Return (X, Y) of the center of cell containing provided text 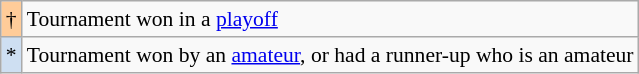
* (12, 55)
Tournament won by an amateur, or had a runner-up who is an amateur (330, 55)
Tournament won in a playoff (330, 19)
† (12, 19)
